Determine the (x, y) coordinate at the center of the cell enclosing the given text.  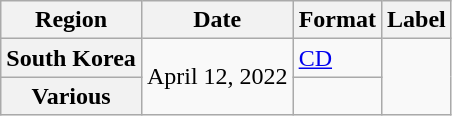
South Korea (72, 58)
Label (416, 20)
April 12, 2022 (217, 77)
Various (72, 96)
Format (337, 20)
Date (217, 20)
CD (337, 58)
Region (72, 20)
